Capture the cell that displays the provided text and extract its [x, y] central coordinate. 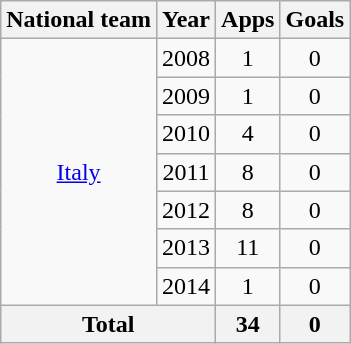
Apps [248, 20]
2010 [186, 134]
2014 [186, 286]
2011 [186, 172]
National team [79, 20]
11 [248, 248]
2013 [186, 248]
4 [248, 134]
Total [108, 324]
2012 [186, 210]
Year [186, 20]
2008 [186, 58]
Goals [315, 20]
34 [248, 324]
Italy [79, 172]
2009 [186, 96]
